Capture the cell that displays the provided text and extract its (X, Y) central coordinate. 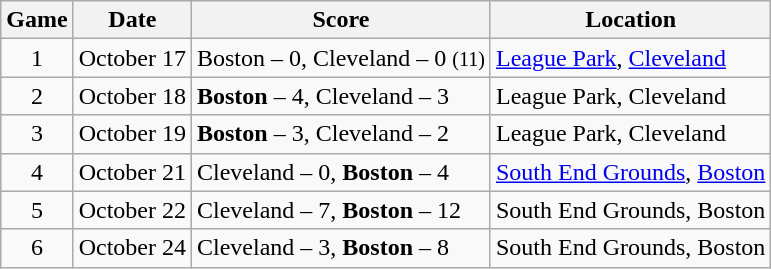
Boston – 0, Cleveland – 0 (11) (340, 58)
October 21 (132, 172)
October 19 (132, 134)
October 24 (132, 248)
2 (37, 96)
Score (340, 20)
Boston – 4, Cleveland – 3 (340, 96)
October 18 (132, 96)
5 (37, 210)
October 22 (132, 210)
October 17 (132, 58)
4 (37, 172)
1 (37, 58)
6 (37, 248)
Game (37, 20)
Boston – 3, Cleveland – 2 (340, 134)
Date (132, 20)
Cleveland – 0, Boston – 4 (340, 172)
Location (630, 20)
Cleveland – 7, Boston – 12 (340, 210)
Cleveland – 3, Boston – 8 (340, 248)
3 (37, 134)
